Find where the given text appears and provide that cell's center as [x, y] coordinate. 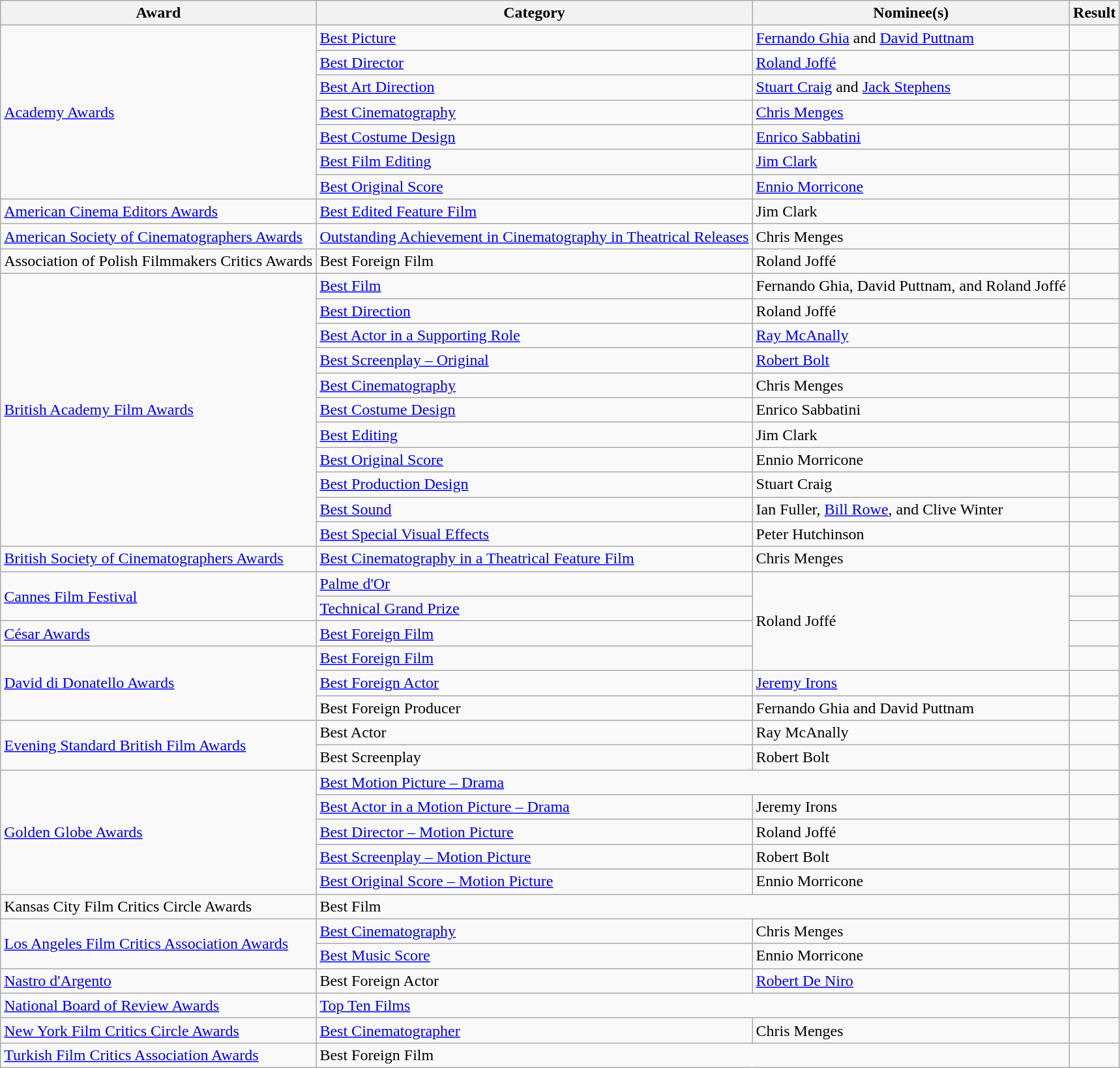
Best Editing [535, 435]
Ian Fuller, Bill Rowe, and Clive Winter [911, 509]
Best Screenplay [535, 758]
Top Ten Films [693, 1005]
Nastro d'Argento [158, 981]
Evening Standard British Film Awards [158, 745]
Best Cinematographer [535, 1030]
Best Director [535, 63]
Best Motion Picture – Drama [693, 782]
Stuart Craig [911, 484]
Best Picture [535, 38]
Los Angeles Film Critics Association Awards [158, 943]
Best Music Score [535, 956]
Nominee(s) [911, 13]
Best Production Design [535, 484]
Best Screenplay – Motion Picture [535, 857]
David di Donatello Awards [158, 683]
Outstanding Achievement in Cinematography in Theatrical Releases [535, 236]
Best Film Editing [535, 162]
Academy Awards [158, 112]
Best Sound [535, 509]
Best Actor in a Motion Picture – Drama [535, 807]
Technical Grand Prize [535, 608]
Best Direction [535, 311]
Golden Globe Awards [158, 832]
Fernando Ghia, David Puttnam, and Roland Joffé [911, 286]
Category [535, 13]
National Board of Review Awards [158, 1005]
British Academy Film Awards [158, 409]
Association of Polish Filmmakers Critics Awards [158, 261]
Peter Hutchinson [911, 534]
Best Director – Motion Picture [535, 832]
Palme d'Or [535, 584]
New York Film Critics Circle Awards [158, 1030]
Stuart Craig and Jack Stephens [911, 87]
Best Actor in a Supporting Role [535, 336]
Robert De Niro [911, 981]
American Society of Cinematographers Awards [158, 236]
Result [1095, 13]
Best Foreign Producer [535, 707]
Best Art Direction [535, 87]
Award [158, 13]
Turkish Film Critics Association Awards [158, 1055]
Cannes Film Festival [158, 596]
Best Cinematography in a Theatrical Feature Film [535, 559]
Best Special Visual Effects [535, 534]
Kansas City Film Critics Circle Awards [158, 906]
Best Original Score – Motion Picture [535, 882]
César Awards [158, 633]
Best Screenplay – Original [535, 361]
American Cinema Editors Awards [158, 211]
Best Actor [535, 733]
Best Edited Feature Film [535, 211]
British Society of Cinematographers Awards [158, 559]
